Return [X, Y] of the center of cell containing provided text 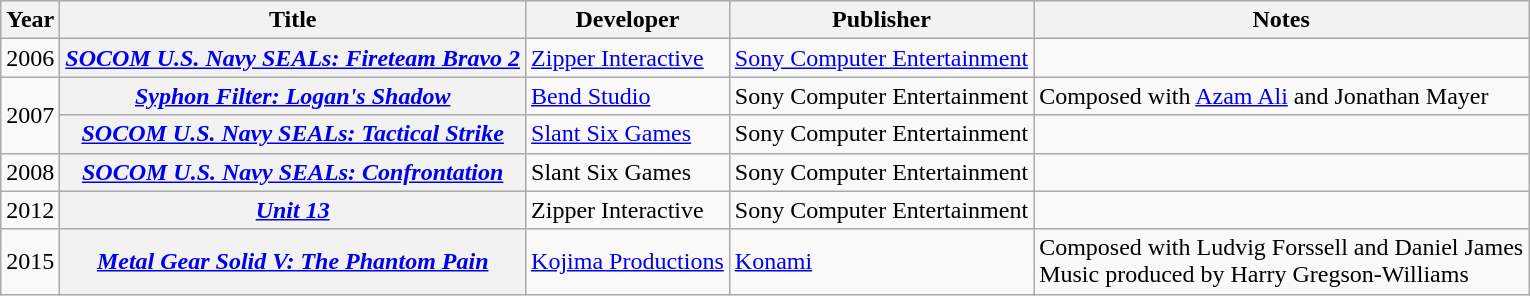
Notes [1282, 20]
Bend Studio [628, 96]
Developer [628, 20]
Title [293, 20]
Syphon Filter: Logan's Shadow [293, 96]
Composed with Azam Ali and Jonathan Mayer [1282, 96]
SOCOM U.S. Navy SEALs: Confrontation [293, 172]
Year [30, 20]
2008 [30, 172]
Composed with Ludvig Forssell and Daniel JamesMusic produced by Harry Gregson-Williams [1282, 262]
Publisher [881, 20]
Metal Gear Solid V: The Phantom Pain [293, 262]
Unit 13 [293, 210]
SOCOM U.S. Navy SEALs: Tactical Strike [293, 134]
2007 [30, 115]
2006 [30, 58]
2015 [30, 262]
Konami [881, 262]
Kojima Productions [628, 262]
SOCOM U.S. Navy SEALs: Fireteam Bravo 2 [293, 58]
2012 [30, 210]
